Return [X, Y] of the center of cell containing provided text 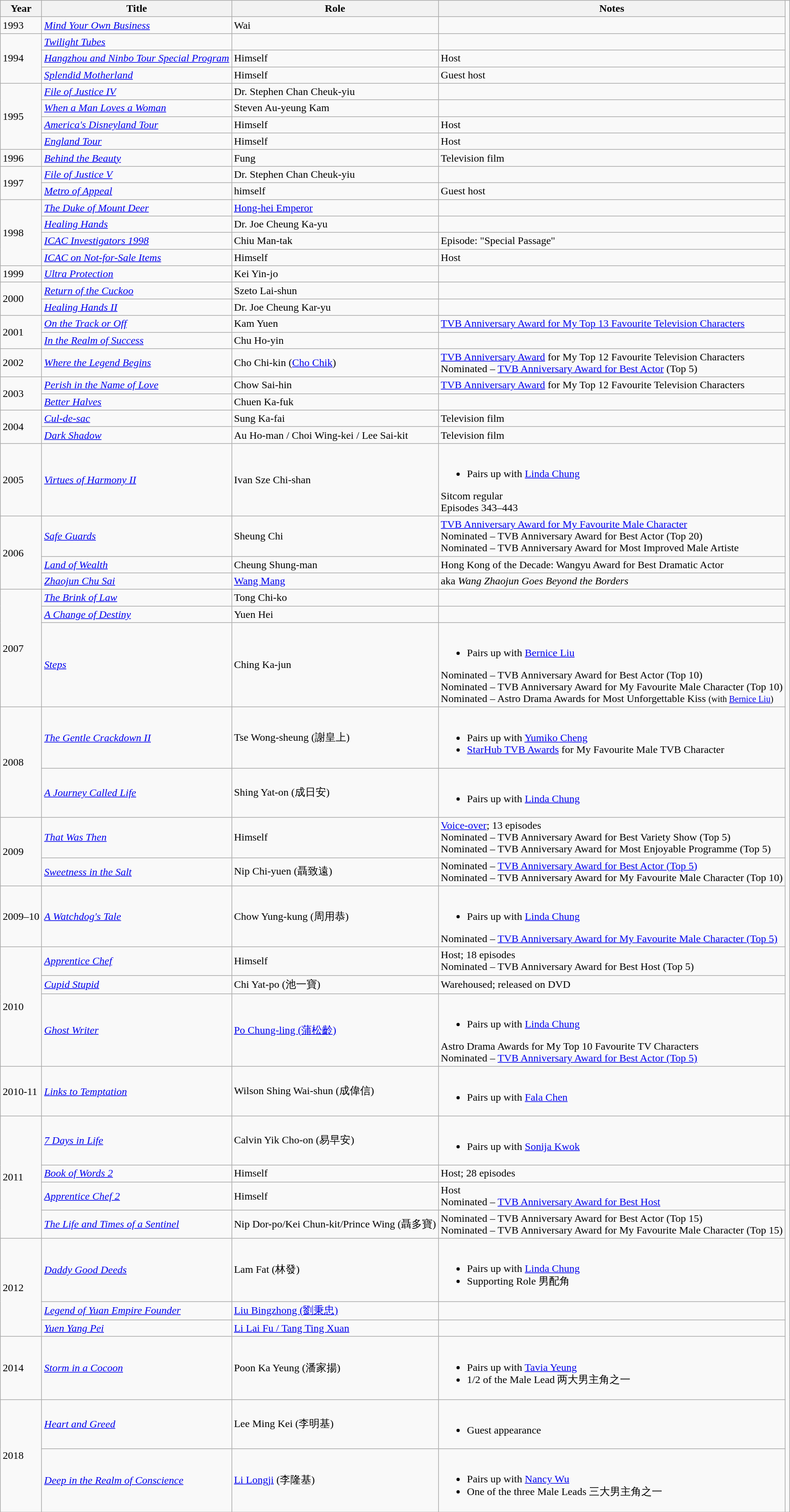
Behind the Beauty [137, 158]
File of Justice V [137, 174]
Nip Chi-yuen (聶致遠) [335, 871]
Steps [137, 665]
Lee Ming Kei (李明基) [335, 1424]
Szeto Lai-shun [335, 291]
Virtues of Harmony II [137, 479]
Au Ho-man / Choi Wing-kei / Lee Sai-kit [335, 435]
Pairs up with Linda ChungNominated – TVB Anniversary Award for My Favourite Male Character (Top 5) [612, 916]
The Brink of Law [137, 598]
A Journey Called Life [137, 793]
2003 [21, 393]
Wang Mang [335, 581]
The Duke of Mount Deer [137, 208]
Tse Wong-sheung (謝皇上) [335, 738]
Pairs up with Fala Chen [612, 1091]
Notes [612, 9]
Year [21, 9]
Metro of Appeal [137, 191]
2012 [21, 1287]
1999 [21, 274]
Nip Dor-po/Kei Chun-kit/Prince Wing (聶多寶) [335, 1224]
1995 [21, 116]
Lam Fat (林發) [335, 1270]
Li Longji (李隆基) [335, 1481]
Yuen Hei [335, 614]
Role [335, 9]
Chi Yat-po (池一寶) [335, 985]
Pairs up with Linda Chung [612, 793]
Host; 18 episodesNominated – TVB Anniversary Award for Best Host (Top 5) [612, 961]
Daddy Good Deeds [137, 1270]
Tong Chi-ko [335, 598]
Hong-hei Emperor [335, 208]
Healing Hands II [137, 307]
Book of Words 2 [137, 1173]
Apprentice Chef [137, 961]
Shing Yat-on (成日安) [335, 793]
aka Wang Zhaojun Goes Beyond the Borders [612, 581]
2004 [21, 427]
Cupid Stupid [137, 985]
2008 [21, 763]
America's Disneyland Tour [137, 125]
Po Chung-ling (蒲松齡) [335, 1030]
Pairs up with Sonija Kwok [612, 1141]
Chow Yung-kung (周用恭) [335, 916]
In the Realm of Success [137, 340]
Safe Guards [137, 536]
Better Halves [137, 402]
Kei Yin-jo [335, 274]
2014 [21, 1368]
Perish in the Name of Love [137, 385]
ICAC on Not-for-Sale Items [137, 258]
The Life and Times of a Sentinel [137, 1224]
Guest appearance [612, 1424]
Sheung Chi [335, 536]
Chu Ho-yin [335, 340]
2007 [21, 648]
Episode: "Special Passage" [612, 241]
HostNominated – TVB Anniversary Award for Best Host [612, 1196]
Chuen Ka-fuk [335, 402]
Mind Your Own Business [137, 25]
7 Days in Life [137, 1141]
Chow Sai-hin [335, 385]
Cho Chi-kin (Cho Chik) [335, 363]
Twilight Tubes [137, 42]
On the Track or Off [137, 324]
England Tour [137, 141]
Poon Ka Yeung (潘家揚) [335, 1368]
Nominated – TVB Anniversary Award for Best Actor (Top 15)Nominated – TVB Anniversary Award for My Favourite Male Character (Top 15) [612, 1224]
Heart and Greed [137, 1424]
2000 [21, 299]
2001 [21, 332]
Dark Shadow [137, 435]
1998 [21, 233]
Pairs up with Linda ChungSupporting Role 男配角 [612, 1270]
TVB Anniversary Award for My Top 12 Favourite Television CharactersNominated – TVB Anniversary Award for Best Actor (Top 5) [612, 363]
2005 [21, 479]
Pairs up with Nancy WuOne of the three Male Leads 三大男主角之一 [612, 1481]
Healing Hands [137, 224]
The Gentle Crackdown II [137, 738]
Calvin Yik Cho-on (易早安) [335, 1141]
Links to Temptation [137, 1091]
1993 [21, 25]
Kam Yuen [335, 324]
Zhaojun Chu Sai [137, 581]
Host; 28 episodes [612, 1173]
2010 [21, 1007]
That Was Then [137, 837]
Yuen Yang Pei [137, 1328]
Wilson Shing Wai-shun (成偉信) [335, 1091]
2009–10 [21, 916]
When a Man Loves a Woman [137, 108]
2009 [21, 851]
Cheung Shung-man [335, 564]
Cul-de-sac [137, 418]
1997 [21, 183]
Ching Ka-jun [335, 665]
Ivan Sze Chi-shan [335, 479]
Pairs up with Yumiko ChengStarHub TVB Awards for My Favourite Male TVB Character [612, 738]
ICAC Investigators 1998 [137, 241]
Chiu Man-tak [335, 241]
Pairs up with Linda ChungSitcom regularEpisodes 343–443 [612, 479]
Li Lai Fu / Tang Ting Xuan [335, 1328]
Where the Legend Begins [137, 363]
Pairs up with Tavia Yeung1/2 of the Male Lead 两大男主角之一 [612, 1368]
Sung Ka-fai [335, 418]
himself [335, 191]
Fung [335, 158]
Hong Kong of the Decade: Wangyu Award for Best Dramatic Actor [612, 564]
File of Justice IV [137, 92]
Sweetness in the Salt [137, 871]
TVB Anniversary Award for My Top 13 Favourite Television Characters [612, 324]
TVB Anniversary Award for My Top 12 Favourite Television Characters [612, 385]
Title [137, 9]
2002 [21, 363]
Land of Wealth [137, 564]
1996 [21, 158]
Liu Bingzhong (劉秉忠) [335, 1311]
A Watchdog's Tale [137, 916]
A Change of Destiny [137, 614]
Dr. Joe Cheung Ka-yu [335, 224]
Return of the Cuckoo [137, 291]
2018 [21, 1456]
Steven Au-yeung Kam [335, 108]
Deep in the Realm of Conscience [137, 1481]
Wai [335, 25]
Pairs up with Linda ChungAstro Drama Awards for My Top 10 Favourite TV CharactersNominated – TVB Anniversary Award for Best Actor (Top 5) [612, 1030]
Splendid Motherland [137, 75]
2011 [21, 1177]
Apprentice Chef 2 [137, 1196]
2010-11 [21, 1091]
Dr. Joe Cheung Kar-yu [335, 307]
Warehoused; released on DVD [612, 985]
Hangzhou and Ninbo Tour Special Program [137, 58]
Storm in a Cocoon [137, 1368]
1994 [21, 58]
Nominated – TVB Anniversary Award for Best Actor (Top 5)Nominated – TVB Anniversary Award for My Favourite Male Character (Top 10) [612, 871]
2006 [21, 553]
Ghost Writer [137, 1030]
Legend of Yuan Empire Founder [137, 1311]
Ultra Protection [137, 274]
